Identify which cell holds the provided text, then report its [X, Y] central coordinate. 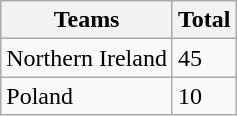
Poland [87, 96]
45 [204, 58]
Northern Ireland [87, 58]
Teams [87, 20]
Total [204, 20]
10 [204, 96]
